Identify which cell holds the provided text, then report its [X, Y] central coordinate. 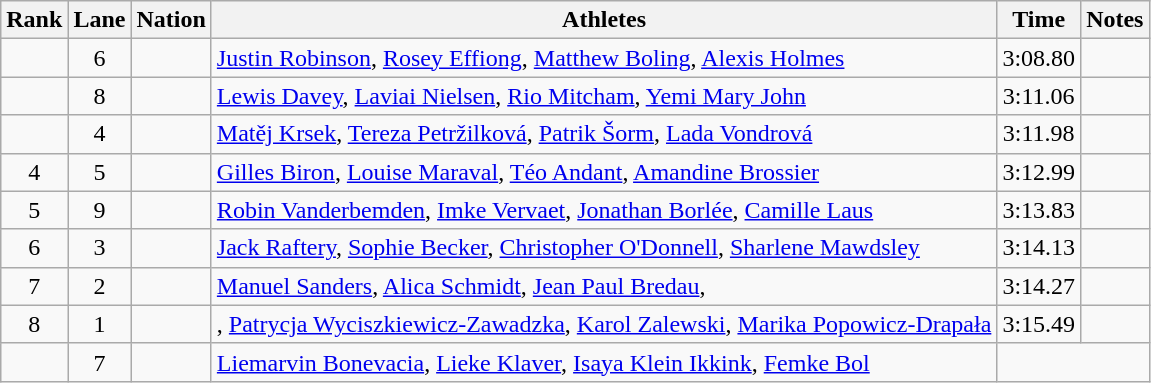
3:15.49 [1039, 324]
3:08.80 [1039, 58]
, Patrycja Wyciszkiewicz-Zawadzka, Karol Zalewski, Marika Popowicz-Drapała [604, 324]
Liemarvin Bonevacia, Lieke Klaver, Isaya Klein Ikkink, Femke Bol [604, 362]
9 [100, 210]
Jack Raftery, Sophie Becker, Christopher O'Donnell, Sharlene Mawdsley [604, 248]
3:11.06 [1039, 96]
Athletes [604, 20]
Rank [34, 20]
3:14.13 [1039, 248]
Justin Robinson, Rosey Effiong, Matthew Boling, Alexis Holmes [604, 58]
Matěj Krsek, Tereza Petržilková, Patrik Šorm, Lada Vondrová [604, 134]
3 [100, 248]
Time [1039, 20]
Lane [100, 20]
Notes [1115, 20]
3:11.98 [1039, 134]
3:12.99 [1039, 172]
3:14.27 [1039, 286]
Manuel Sanders, Alica Schmidt, Jean Paul Bredau, [604, 286]
Robin Vanderbemden, Imke Vervaet, Jonathan Borlée, Camille Laus [604, 210]
Lewis Davey, Laviai Nielsen, Rio Mitcham, Yemi Mary John [604, 96]
3:13.83 [1039, 210]
1 [100, 324]
Gilles Biron, Louise Maraval, Téo Andant, Amandine Brossier [604, 172]
2 [100, 286]
Nation [171, 20]
